Output the [x, y] coordinate of the center of the cell containing the given text.  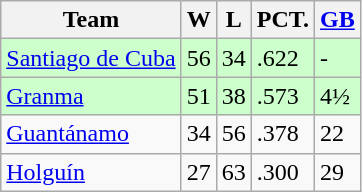
.300 [282, 172]
22 [338, 134]
29 [338, 172]
63 [234, 172]
27 [198, 172]
.378 [282, 134]
.622 [282, 58]
Guantánamo [91, 134]
W [198, 20]
.573 [282, 96]
GB [338, 20]
Santiago de Cuba [91, 58]
Holguín [91, 172]
L [234, 20]
4½ [338, 96]
- [338, 58]
Team [91, 20]
51 [198, 96]
38 [234, 96]
PCT. [282, 20]
Granma [91, 96]
